Detect which cell encompasses the target text, then output its (x, y) center coordinate. 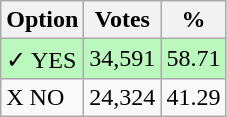
34,591 (122, 59)
% (194, 20)
X NO (42, 97)
58.71 (194, 59)
41.29 (194, 97)
Option (42, 20)
Votes (122, 20)
✓ YES (42, 59)
24,324 (122, 97)
